Pinpoint the cell where the given text exists, returning its [x, y] midpoint coordinate. 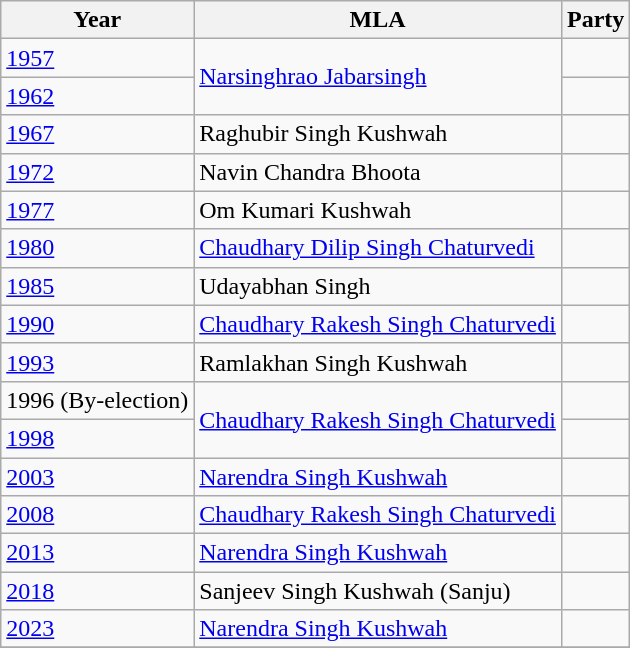
1977 [98, 210]
2018 [98, 591]
2013 [98, 553]
1957 [98, 58]
1993 [98, 362]
Year [98, 20]
1990 [98, 324]
1998 [98, 438]
Navin Chandra Bhoota [378, 172]
Party [595, 20]
Udayabhan Singh [378, 286]
Narsinghrao Jabarsingh [378, 77]
Om Kumari Kushwah [378, 210]
1996 (By-election) [98, 400]
Raghubir Singh Kushwah [378, 134]
MLA [378, 20]
1972 [98, 172]
1985 [98, 286]
2023 [98, 629]
1962 [98, 96]
Chaudhary Dilip Singh Chaturvedi [378, 248]
Sanjeev Singh Kushwah (Sanju) [378, 591]
2008 [98, 515]
1967 [98, 134]
1980 [98, 248]
Ramlakhan Singh Kushwah [378, 362]
2003 [98, 477]
